Find where the given text appears and provide that cell's center as (X, Y) coordinate. 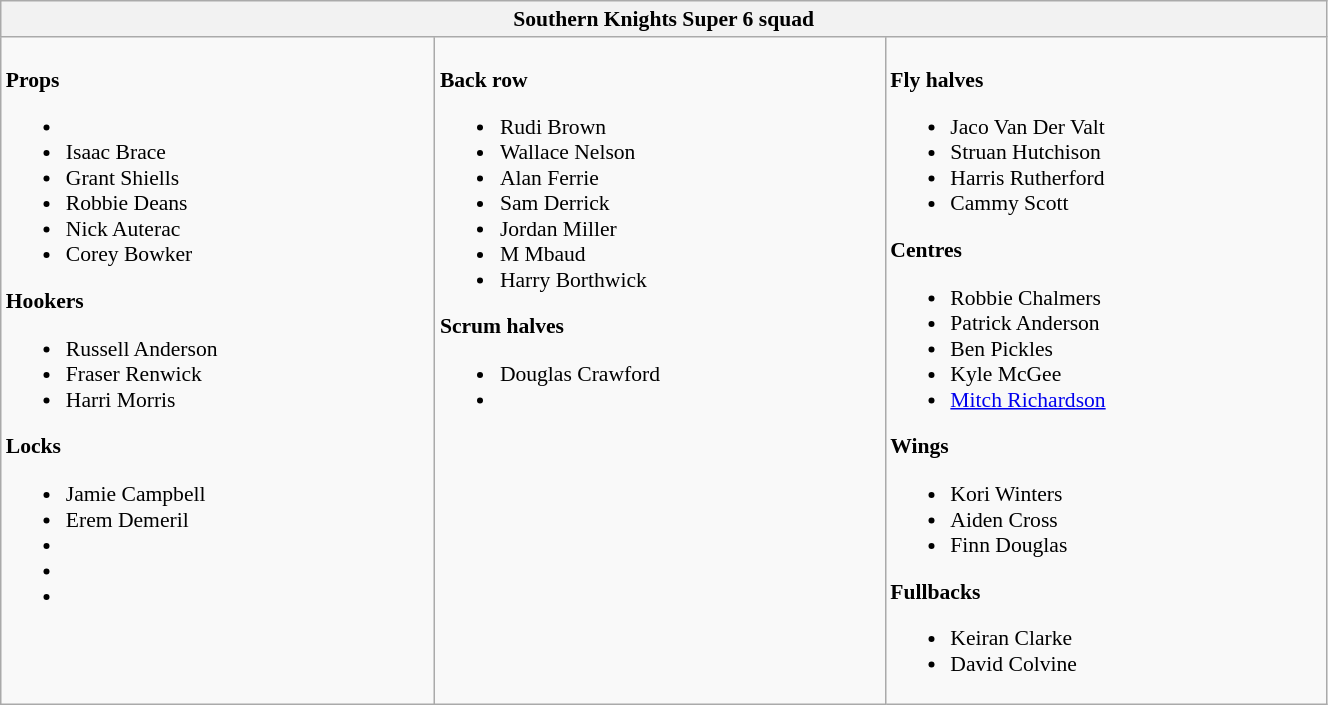
Back row Rudi Brown Wallace Nelson Alan Ferrie Sam Derrick Jordan Miller M Mbaud Harry BorthwickScrum halves Douglas Crawford (660, 370)
Southern Knights Super 6 squad (664, 19)
